Scan for the cell matching the given text and deliver its (x, y) coordinate at center. 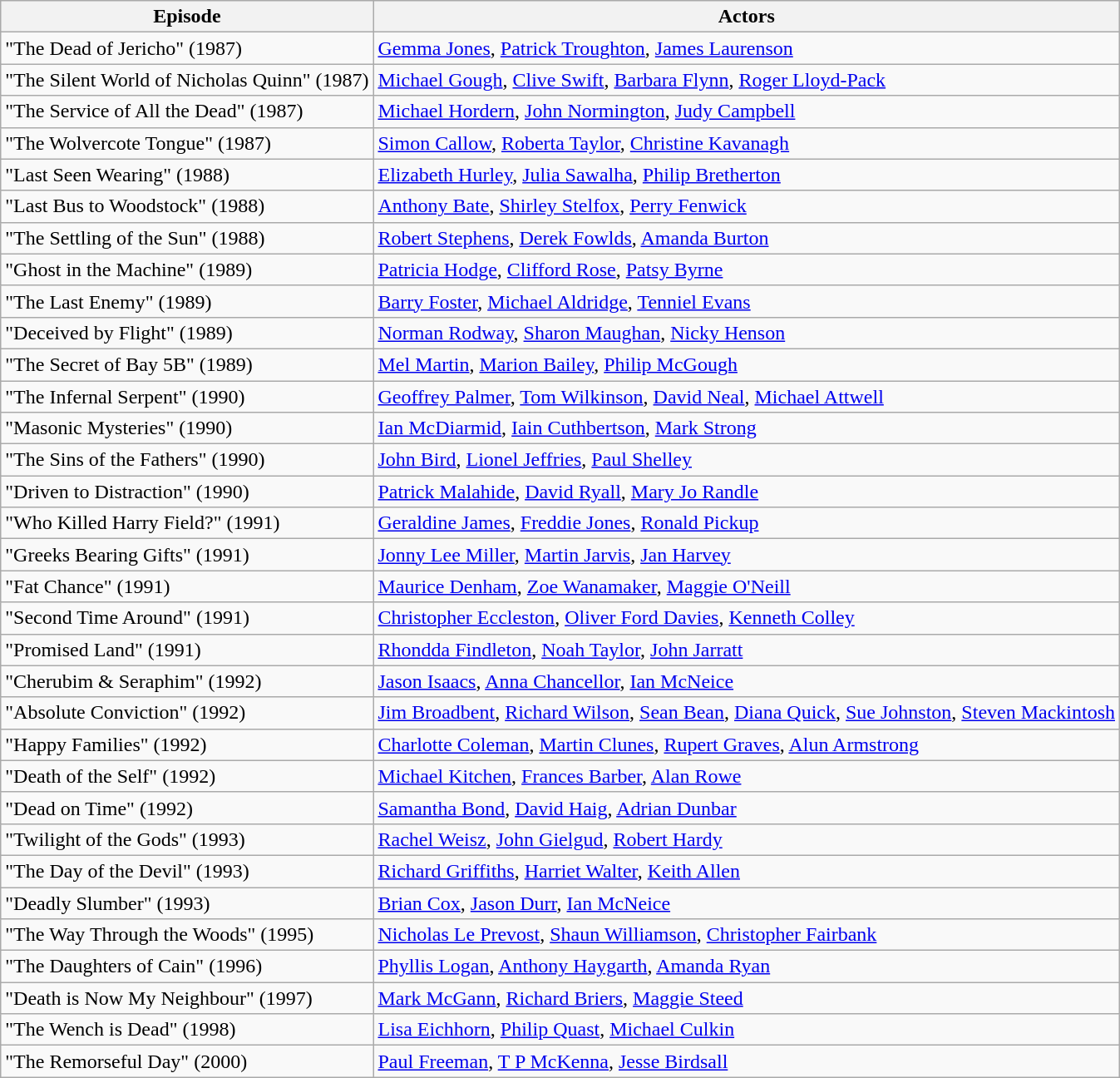
"Greeks Bearing Gifts" (1991) (187, 555)
Jonny Lee Miller, Martin Jarvis, Jan Harvey (747, 555)
Ian McDiarmid, Iain Cuthbertson, Mark Strong (747, 428)
"The Dead of Jericho" (1987) (187, 48)
"Cherubim & Seraphim" (1992) (187, 681)
Jason Isaacs, Anna Chancellor, Ian McNeice (747, 681)
Jim Broadbent, Richard Wilson, Sean Bean, Diana Quick, Sue Johnston, Steven Mackintosh (747, 713)
"Fat Chance" (1991) (187, 586)
"Last Bus to Woodstock" (1988) (187, 206)
"The Day of the Devil" (1993) (187, 871)
Rhondda Findleton, Noah Taylor, John Jarratt (747, 650)
"The Remorseful Day" (2000) (187, 1061)
Geraldine James, Freddie Jones, Ronald Pickup (747, 523)
"The Secret of Bay 5B" (1989) (187, 364)
Brian Cox, Jason Durr, Ian McNeice (747, 902)
Mel Martin, Marion Bailey, Philip McGough (747, 364)
"The Daughters of Cain" (1996) (187, 967)
Actors (747, 17)
Simon Callow, Roberta Taylor, Christine Kavanagh (747, 143)
Gemma Jones, Patrick Troughton, James Laurenson (747, 48)
"The Infernal Serpent" (1990) (187, 397)
"Deadly Slumber" (1993) (187, 902)
"Absolute Conviction" (1992) (187, 713)
Michael Kitchen, Frances Barber, Alan Rowe (747, 776)
Anthony Bate, Shirley Stelfox, Perry Fenwick (747, 206)
"Promised Land" (1991) (187, 650)
Geoffrey Palmer, Tom Wilkinson, David Neal, Michael Attwell (747, 397)
"Driven to Distraction" (1990) (187, 492)
"Happy Families" (1992) (187, 744)
Phyllis Logan, Anthony Haygarth, Amanda Ryan (747, 967)
"The Service of All the Dead" (1987) (187, 111)
Charlotte Coleman, Martin Clunes, Rupert Graves, Alun Armstrong (747, 744)
Mark McGann, Richard Briers, Maggie Steed (747, 998)
"Who Killed Harry Field?" (1991) (187, 523)
"Deceived by Flight" (1989) (187, 333)
Norman Rodway, Sharon Maughan, Nicky Henson (747, 333)
"Masonic Mysteries" (1990) (187, 428)
"Dead on Time" (1992) (187, 808)
"The Last Enemy" (1989) (187, 301)
"The Silent World of Nicholas Quinn" (1987) (187, 80)
"Second Time Around" (1991) (187, 618)
"The Way Through the Woods" (1995) (187, 935)
Patrick Malahide, David Ryall, Mary Jo Randle (747, 492)
Michael Gough, Clive Swift, Barbara Flynn, Roger Lloyd-Pack (747, 80)
Rachel Weisz, John Gielgud, Robert Hardy (747, 839)
"Twilight of the Gods" (1993) (187, 839)
"Death of the Self" (1992) (187, 776)
"The Wench is Dead" (1998) (187, 1030)
Maurice Denham, Zoe Wanamaker, Maggie O'Neill (747, 586)
"Death is Now My Neighbour" (1997) (187, 998)
Christopher Eccleston, Oliver Ford Davies, Kenneth Colley (747, 618)
Lisa Eichhorn, Philip Quast, Michael Culkin (747, 1030)
John Bird, Lionel Jeffries, Paul Shelley (747, 460)
Samantha Bond, David Haig, Adrian Dunbar (747, 808)
Elizabeth Hurley, Julia Sawalha, Philip Bretherton (747, 175)
Robert Stephens, Derek Fowlds, Amanda Burton (747, 238)
"The Wolvercote Tongue" (1987) (187, 143)
Richard Griffiths, Harriet Walter, Keith Allen (747, 871)
Barry Foster, Michael Aldridge, Tenniel Evans (747, 301)
"Last Seen Wearing" (1988) (187, 175)
Nicholas Le Prevost, Shaun Williamson, Christopher Fairbank (747, 935)
Patricia Hodge, Clifford Rose, Patsy Byrne (747, 269)
Episode (187, 17)
Paul Freeman, T P McKenna, Jesse Birdsall (747, 1061)
"The Settling of the Sun" (1988) (187, 238)
"Ghost in the Machine" (1989) (187, 269)
Michael Hordern, John Normington, Judy Campbell (747, 111)
"The Sins of the Fathers" (1990) (187, 460)
